Detect which cell encompasses the target text, then output its [x, y] center coordinate. 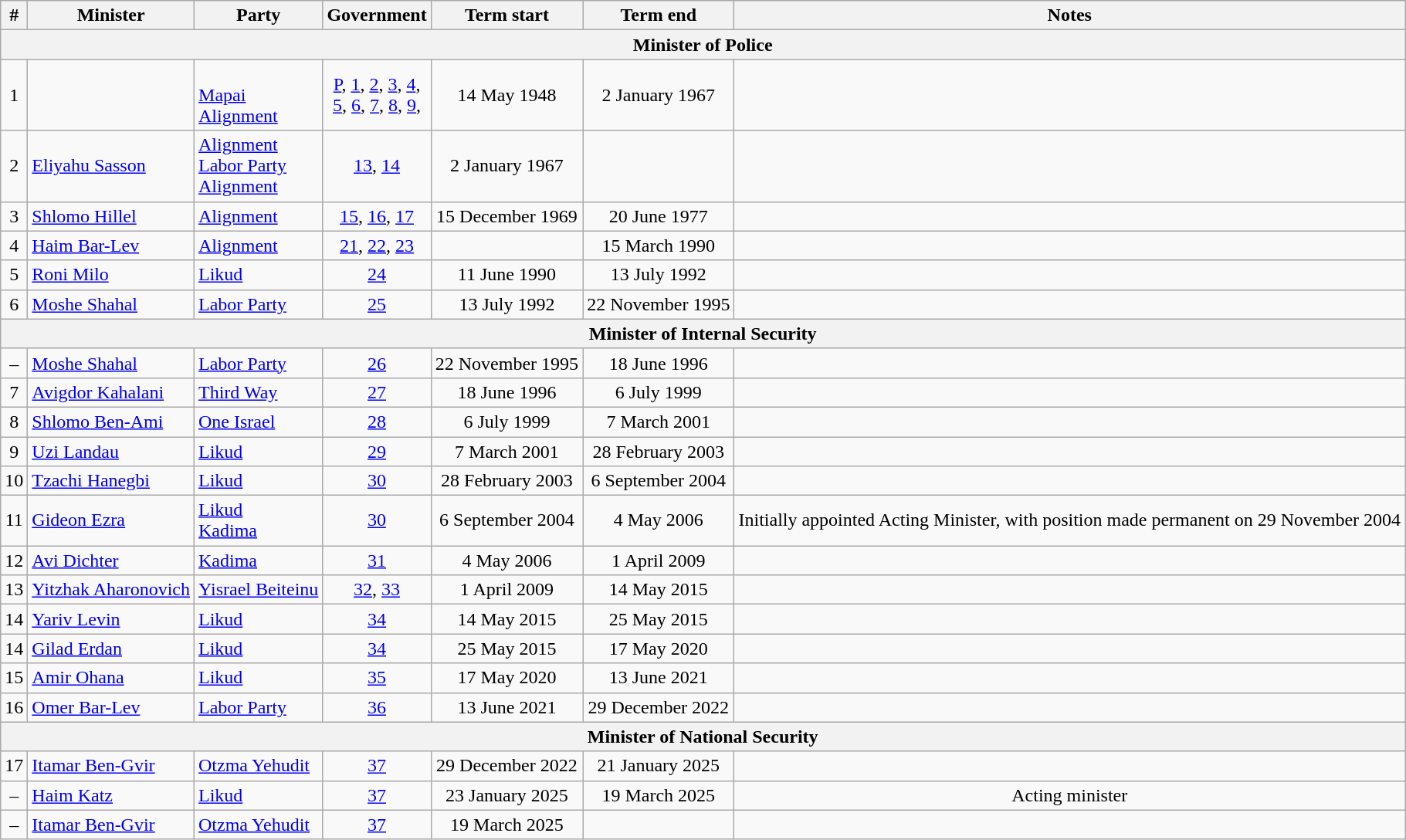
15 December 1969 [506, 216]
Minister of National Security [703, 737]
1 [14, 95]
Gideon Ezra [111, 520]
25 [377, 304]
14 May 1948 [506, 95]
Term end [659, 15]
Third Way [259, 392]
21 January 2025 [659, 766]
28 [377, 422]
Yitzhak Aharonovich [111, 590]
20 June 1977 [659, 216]
9 [14, 452]
2 [14, 166]
Party [259, 15]
Initially appointed Acting Minister, with position made permanent on 29 November 2004 [1070, 520]
# [14, 15]
Shlomo Hillel [111, 216]
Haim Bar-Lev [111, 246]
8 [14, 422]
23 January 2025 [506, 795]
24 [377, 275]
11 [14, 520]
Amir Ohana [111, 678]
26 [377, 363]
Shlomo Ben-Ami [111, 422]
5 [14, 275]
Yisrael Beiteinu [259, 590]
One Israel [259, 422]
6 [14, 304]
27 [377, 392]
36 [377, 707]
15 [14, 678]
Yariv Levin [111, 619]
Minister of Internal Security [703, 334]
Acting minister [1070, 795]
Tzachi Hanegbi [111, 481]
Minister [111, 15]
Notes [1070, 15]
4 [14, 246]
Eliyahu Sasson [111, 166]
Uzi Landau [111, 452]
32, 33 [377, 590]
Government [377, 15]
16 [14, 707]
Avi Dichter [111, 561]
13, 14 [377, 166]
17 [14, 766]
Term start [506, 15]
Avigdor Kahalani [111, 392]
11 June 1990 [506, 275]
Kadima [259, 561]
15, 16, 17 [377, 216]
15 March 1990 [659, 246]
31 [377, 561]
13 [14, 590]
29 [377, 452]
Omer Bar-Lev [111, 707]
21, 22, 23 [377, 246]
Haim Katz [111, 795]
MapaiAlignment [259, 95]
35 [377, 678]
Minister of Police [703, 45]
7 [14, 392]
12 [14, 561]
10 [14, 481]
LikudKadima [259, 520]
3 [14, 216]
P, 1, 2, 3, 4,5, 6, 7, 8, 9, [377, 95]
AlignmentLabor PartyAlignment [259, 166]
Roni Milo [111, 275]
Gilad Erdan [111, 649]
